Output the (X, Y) coordinate of the center of the cell containing the given text.  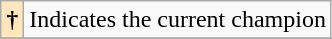
Indicates the current champion (178, 20)
† (12, 20)
